Output the (X, Y) coordinate of the center of the cell containing the given text.  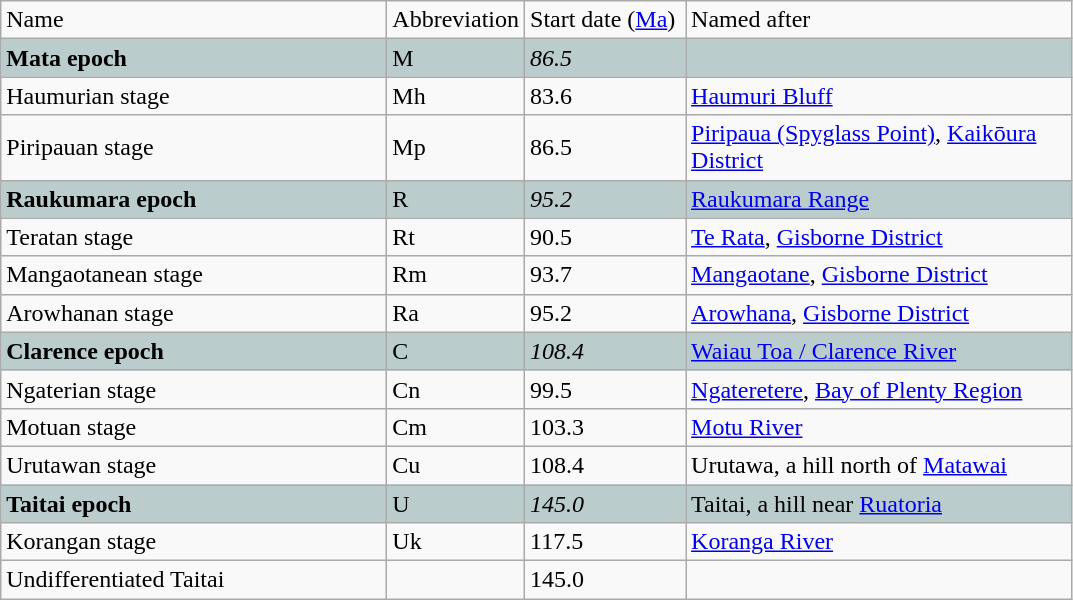
Clarence epoch (194, 351)
Urutawan stage (194, 465)
Cu (456, 465)
Mangaotane, Gisborne District (879, 275)
Koranga River (879, 542)
Waiau Toa / Clarence River (879, 351)
117.5 (606, 542)
Named after (879, 20)
Korangan stage (194, 542)
Mp (456, 148)
Taitai epoch (194, 503)
Piripaua (Spyglass Point), Kaikōura District (879, 148)
Teratan stage (194, 237)
Rm (456, 275)
Taitai, a hill near Ruatoria (879, 503)
Piripauan stage (194, 148)
99.5 (606, 389)
Cm (456, 427)
Ngaterian stage (194, 389)
Uk (456, 542)
R (456, 199)
Ra (456, 313)
Abbreviation (456, 20)
Arowhanan stage (194, 313)
93.7 (606, 275)
Urutawa, a hill north of Matawai (879, 465)
Name (194, 20)
Mata epoch (194, 58)
Mangaotanean stage (194, 275)
Mh (456, 96)
Raukumara epoch (194, 199)
Undifferentiated Taitai (194, 580)
Motu River (879, 427)
103.3 (606, 427)
Motuan stage (194, 427)
90.5 (606, 237)
Arowhana, Gisborne District (879, 313)
Rt (456, 237)
Haumuri Bluff (879, 96)
Haumurian stage (194, 96)
Cn (456, 389)
83.6 (606, 96)
Ngateretere, Bay of Plenty Region (879, 389)
Start date (Ma) (606, 20)
Te Rata, Gisborne District (879, 237)
Raukumara Range (879, 199)
M (456, 58)
C (456, 351)
U (456, 503)
